From the cell containing the given text, extract its center point as (X, Y) coordinate. 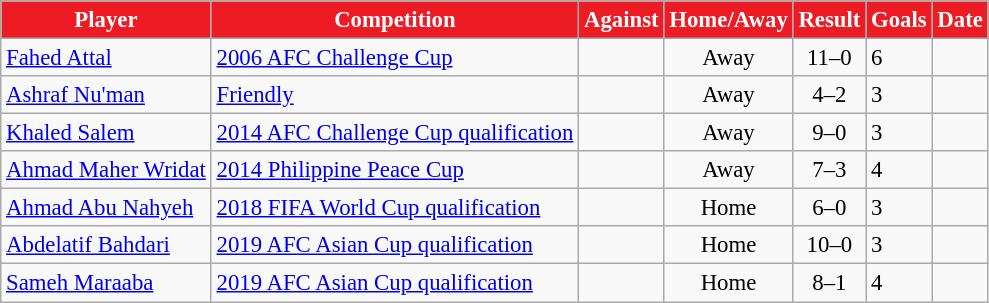
4–2 (830, 95)
6 (899, 58)
2006 AFC Challenge Cup (394, 58)
6–0 (830, 208)
Ahmad Abu Nahyeh (106, 208)
Date (960, 20)
Fahed Attal (106, 58)
Sameh Maraaba (106, 283)
7–3 (830, 170)
2018 FIFA World Cup qualification (394, 208)
10–0 (830, 245)
2014 AFC Challenge Cup qualification (394, 133)
Player (106, 20)
Goals (899, 20)
Ashraf Nu'man (106, 95)
Ahmad Maher Wridat (106, 170)
Khaled Salem (106, 133)
11–0 (830, 58)
Friendly (394, 95)
Home/Away (728, 20)
Competition (394, 20)
8–1 (830, 283)
Abdelatif Bahdari (106, 245)
9–0 (830, 133)
Result (830, 20)
Against (622, 20)
2014 Philippine Peace Cup (394, 170)
